From the cell containing the given text, extract its center point as [x, y] coordinate. 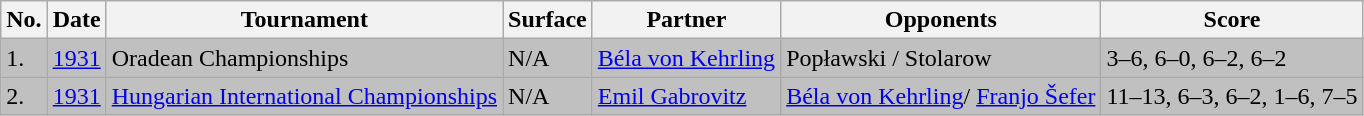
2. [24, 96]
Hungarian International Championships [304, 96]
Opponents [941, 20]
Oradean Championships [304, 58]
Date [76, 20]
Emil Gabrovitz [686, 96]
Popławski / Stolarow [941, 58]
Béla von Kehrling/ Franjo Šefer [941, 96]
3–6, 6–0, 6–2, 6–2 [1232, 58]
Score [1232, 20]
Béla von Kehrling [686, 58]
Partner [686, 20]
1. [24, 58]
Tournament [304, 20]
Surface [548, 20]
No. [24, 20]
11–13, 6–3, 6–2, 1–6, 7–5 [1232, 96]
